Provide the [X, Y] coordinate of the cell's center where the given text is located.  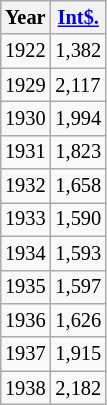
1932 [25, 186]
1935 [25, 287]
Int$. [79, 18]
1922 [25, 51]
1,590 [79, 220]
Year [25, 18]
1,915 [79, 354]
1,626 [79, 321]
1938 [25, 388]
1934 [25, 253]
1933 [25, 220]
1929 [25, 85]
2,117 [79, 85]
1936 [25, 321]
1,658 [79, 186]
1,593 [79, 253]
1,823 [79, 152]
2,182 [79, 388]
1937 [25, 354]
1,597 [79, 287]
1930 [25, 119]
1,994 [79, 119]
1931 [25, 152]
1,382 [79, 51]
